Provide the (X, Y) coordinate of the cell's center where the given text is located.  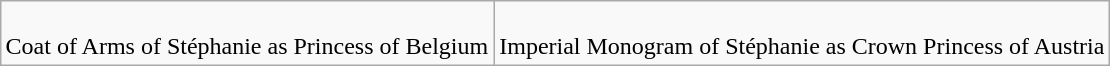
Coat of Arms of Stéphanie as Princess of Belgium (247, 34)
Imperial Monogram of Stéphanie as Crown Princess of Austria (802, 34)
